Output the (x, y) coordinate of the center of the cell containing the given text.  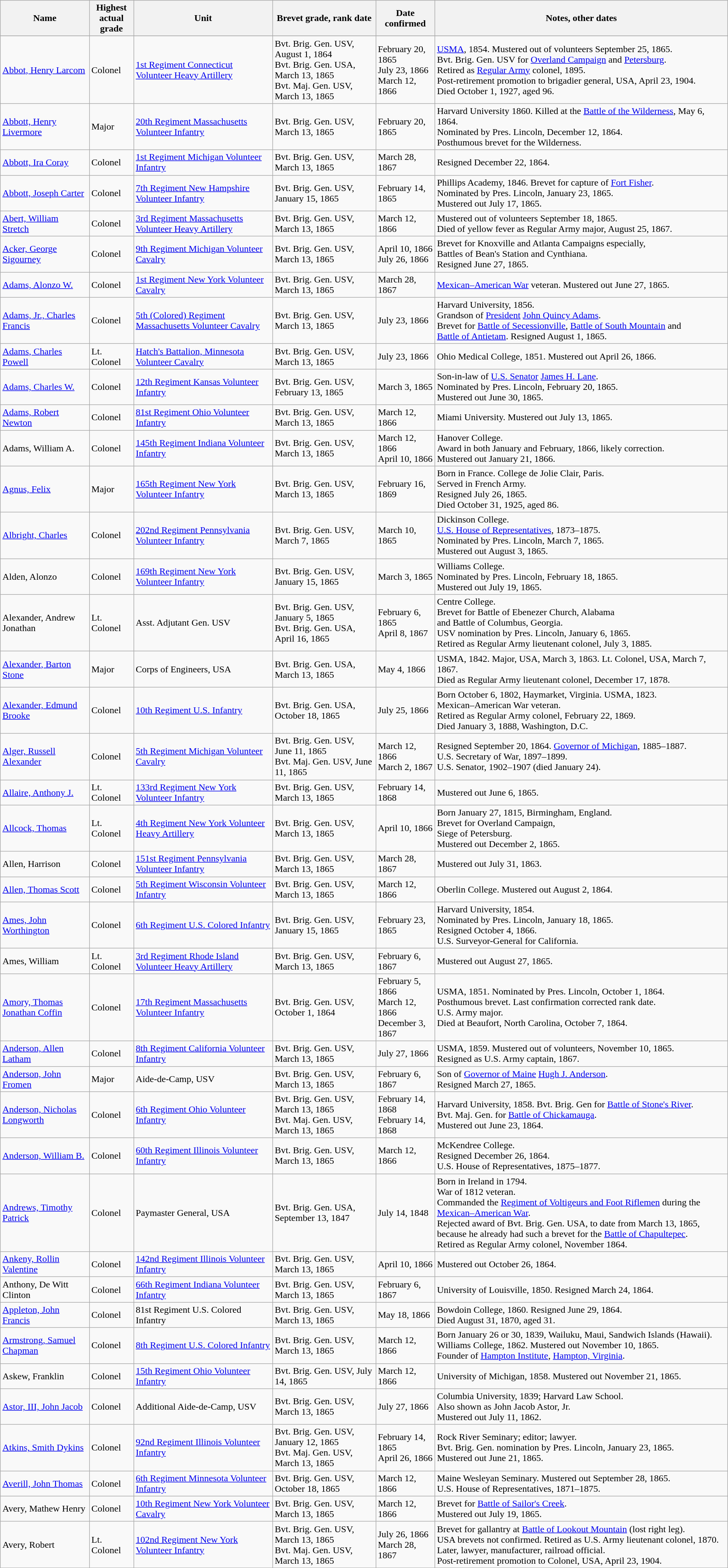
133rd Regiment New York Volunteer Infantry (203, 792)
202nd Regiment Pennsylvania Volunteer Infantry (203, 535)
Maine Wesleyan Seminary. Mustered out September 28, 1865. U.S. House of Representatives, 1871–1875. (581, 1483)
Dickinson College. U.S. House of Representatives, 1873–1875. Nominated by Pres. Lincoln, March 7, 1865. Mustered out August 3, 1865. (581, 535)
10th Regiment U.S. Infantry (203, 710)
February 6, 1865April 8, 1867 (405, 623)
Notes, other dates (581, 18)
Hatch's Battalion, Minnesota Volunteer Cavalry (203, 356)
February 20, 1865 (405, 127)
Son-in-law of U.S. Senator James H. Lane. Nominated by Pres. Lincoln, February 20, 1865. Mustered out June 30, 1865. (581, 387)
Bvt. Brig. Gen. USV, October 18, 1865 (324, 1483)
Amory, Thomas Jonathan Coffin (45, 1007)
15th Regiment Ohio Volunteer Infantry (203, 1376)
1st Regiment Michigan Volunteer Infantry (203, 163)
April 10, 1866July 26, 1866 (405, 254)
Adams, Robert Newton (45, 417)
Alden, Alonzo (45, 577)
Ames, John Worthington (45, 925)
Abbott, Joseph Carter (45, 193)
February 5, 1866March 12, 1866December 3, 1867 (405, 1007)
6th Regiment Minnesota Volunteer Infantry (203, 1483)
Anthony, De Witt Clinton (45, 1289)
Alexander, Edmund Brooke (45, 710)
7th Regiment New Hampshire Volunteer Infantry (203, 193)
6th Regiment U.S. Colored Infantry (203, 925)
Adams, Charles W. (45, 387)
Asst. Adjutant Gen. USV (203, 623)
Harvard University, 1858. Bvt. Brig. Gen for Battle of Stone's River. Bvt. Maj. Gen. for Battle of Chickamauga. Mustered out June 23, 1864. (581, 1115)
3rd Regiment Massachusetts Volunteer Heavy Artillery (203, 223)
Bvt. Brig. Gen. USV, July 14, 1865 (324, 1376)
Appleton, John Francis (45, 1315)
Adams, Charles Powell (45, 356)
Date confirmed (405, 18)
Bvt. Brig. Gen. USV, June 11, 1865Bvt. Maj. Gen. USV, June 11, 1865 (324, 756)
Bvt. Brig. Gen. USV, January 5, 1865Bvt. Brig. Gen. USA, April 16, 1865 (324, 623)
Brevet for Knoxville and Atlanta Campaigns especially, Battles of Bean's Station and Cynthiana. Resigned June 27, 1865. (581, 254)
Adams, William A. (45, 448)
May 18, 1866 (405, 1315)
USMA, 1859. Mustered out of volunteers, November 10, 1865. Resigned as U.S. Army captain, 1867. (581, 1054)
Anderson, William B. (45, 1156)
Additional Aide-de-Camp, USV (203, 1407)
Mustered out July 31, 1863. (581, 864)
Adams, Jr., Charles Francis (45, 321)
Miami University. Mustered out July 13, 1865. (581, 417)
Adams, Alonzo W. (45, 285)
17th Regiment Massachusetts Volunteer Infantry (203, 1007)
Armstrong, Samuel Chapman (45, 1345)
Astor, III, John Jacob (45, 1407)
Avery, Mathew Henry (45, 1509)
Bvt. Brig. Gen. USA, October 18, 1865 (324, 710)
Allen, Thomas Scott (45, 889)
May 4, 1866 (405, 669)
March 12, 1866March 2, 1867 (405, 756)
Brevet for Battle of Sailor's Creek. Mustered out July 19, 1865. (581, 1509)
Averill, John Thomas (45, 1483)
Abbott, Ira Coray (45, 163)
July 14, 1848 (405, 1213)
Highestactual grade (112, 18)
Columbia University, 1839; Harvard Law School. Also shown as John Jacob Astor, Jr. Mustered out July 11, 1862. (581, 1407)
February 14, 1868 (405, 792)
8th Regiment California Volunteer Infantry (203, 1054)
9th Regiment Michigan Volunteer Cavalry (203, 254)
Acker, George Sigourney (45, 254)
Ankeny, Rollin Valentine (45, 1265)
Resigned September 20, 1864. Governor of Michigan, 1885–1887. U.S. Secretary of War, 1897–1899. U.S. Senator, 1902–1907 (died January 24). (581, 756)
60th Regiment Illinois Volunteer Infantry (203, 1156)
Oberlin College. Mustered out August 2, 1864. (581, 889)
Mustered out of volunteers September 18, 1865. Died of yellow fever as Regular Army major, August 25, 1867. (581, 223)
Agnus, Felix (45, 489)
151st Regiment Pennsylvania Volunteer Infantry (203, 864)
February 14, 1865 (405, 193)
5th (Colored) Regiment Massachusetts Volunteer Cavalry (203, 321)
Williams College. Nominated by Pres. Lincoln, February 18, 1865. Mustered out July 19, 1865. (581, 577)
1st Regiment New York Volunteer Cavalry (203, 285)
Rock River Seminary; editor; lawyer. Bvt. Brig. Gen. nomination by Pres. Lincoln, January 23, 1865. Mustered out June 21, 1865. (581, 1447)
Anderson, Allen Latham (45, 1054)
March 12, 1866April 10, 1866 (405, 448)
February 23, 1865 (405, 925)
Albright, Charles (45, 535)
Allaire, Anthony J. (45, 792)
4th Regiment New York Volunteer Heavy Artillery (203, 828)
8th Regiment U.S. Colored Infantry (203, 1345)
Alexander, Andrew Jonathan (45, 623)
Alexander, Barton Stone (45, 669)
Bvt. Brig. Gen. USV, January 12, 1865Bvt. Maj. Gen. USV, March 13, 1865 (324, 1447)
Anderson, Nicholas Longworth (45, 1115)
Bvt. Brig. Gen. USV, August 1, 1864Bvt. Brig. Gen. USA, March 13, 1865Bvt. Maj. Gen. USV, March 13, 1865 (324, 70)
July 25, 1866 (405, 710)
February 16, 1869 (405, 489)
USMA, 1842. Major, USA, March 3, 1863. Lt. Colonel, USA, March 7, 1867. Died as Regular Army lieutenant colonel, December 17, 1878. (581, 669)
145th Regiment Indiana Volunteer Infantry (203, 448)
102nd Regiment New York Volunteer Infantry (203, 1545)
February 14, 1865April 26, 1866 (405, 1447)
Aide-de-Camp, USV (203, 1079)
Brevet grade, rank date (324, 18)
Unit (203, 18)
Bvt. Brig. Gen. USV, March 7, 1865 (324, 535)
University of Louisville, 1850. Resigned March 24, 1864. (581, 1289)
March 10, 1865 (405, 535)
February 20, 1865July 23, 1866March 12, 1866 (405, 70)
Mexican–American War veteran. Mustered out June 27, 1865. (581, 285)
Abbot, Henry Larcom (45, 70)
Andrews, Timothy Patrick (45, 1213)
66th Regiment Indiana Volunteer Infantry (203, 1289)
Bvt. Brig. Gen. USV, February 13, 1865 (324, 387)
Ames, William (45, 961)
169th Regiment New York Volunteer Infantry (203, 577)
10th Regiment New York Volunteer Cavalry (203, 1509)
Name (45, 18)
3rd Regiment Rhode Island Volunteer Heavy Artillery (203, 961)
Mustered out October 26, 1864. (581, 1265)
Phillips Academy, 1846. Brevet for capture of Fort Fisher. Nominated by Pres. Lincoln, January 23, 1865. Mustered out July 17, 1865. (581, 193)
July 26, 1866March 28, 1867 (405, 1545)
165th Regiment New York Volunteer Infantry (203, 489)
Abert, William Stretch (45, 223)
Atkins, Smith Dykins (45, 1447)
Son of Governor of Maine Hugh J. Anderson. Resigned March 27, 1865. (581, 1079)
Avery, Robert (45, 1545)
Askew, Franklin (45, 1376)
McKendree College. Resigned December 26, 1864. U.S. House of Representatives, 1875–1877. (581, 1156)
Anderson, John Fromen (45, 1079)
Harvard University, 1854. Nominated by Pres. Lincoln, January 18, 1865. Resigned October 4, 1866. U.S. Surveyor-General for California. (581, 925)
81st Regiment Ohio Volunteer Infantry (203, 417)
Hanover College. Award in both January and February, 1866, likely correction. Mustered out January 21, 1866. (581, 448)
Mustered out June 6, 1865. (581, 792)
Ohio Medical College, 1851. Mustered out April 26, 1866. (581, 356)
12th Regiment Kansas Volunteer Infantry (203, 387)
February 14, 1868February 14, 1868 (405, 1115)
Allen, Harrison (45, 864)
Alger, Russell Alexander (45, 756)
Bvt. Brig. Gen. USV, October 1, 1864 (324, 1007)
81st Regiment U.S. Colored Infantry (203, 1315)
Bvt. Brig. Gen. USA, March 13, 1865 (324, 669)
Resigned December 22, 1864. (581, 163)
6th Regiment Ohio Volunteer Infantry (203, 1115)
Born in France. College de Jolie Clair, Paris. Served in French Army. Resigned July 26, 1865. Died October 31, 1925, aged 86. (581, 489)
92nd Regiment Illinois Volunteer Infantry (203, 1447)
20th Regiment Massachusetts Volunteer Infantry (203, 127)
Born January 27, 1815, Birmingham, England. Brevet for Overland Campaign, Siege of Petersburg. Mustered out December 2, 1865. (581, 828)
Bowdoin College, 1860. Resigned June 29, 1864. Died August 31, 1870, aged 31. (581, 1315)
Corps of Engineers, USA (203, 669)
Allcock, Thomas (45, 828)
Bvt. Brig. Gen. USA, September 13, 1847 (324, 1213)
5th Regiment Wisconsin Volunteer Infantry (203, 889)
142nd Regiment Illinois Volunteer Infantry (203, 1265)
5th Regiment Michigan Volunteer Cavalry (203, 756)
Paymaster General, USA (203, 1213)
Mustered out August 27, 1865. (581, 961)
1st Regiment Connecticut Volunteer Heavy Artillery (203, 70)
Abbott, Henry Livermore (45, 127)
University of Michigan, 1858. Mustered out November 21, 1865. (581, 1376)
